Return [x, y] of the center of cell containing provided text 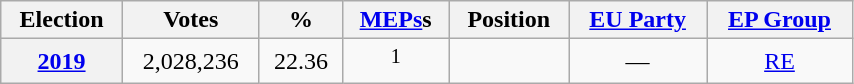
Position [509, 20]
EP Group [780, 20]
2,028,236 [190, 62]
22.36 [300, 62]
1 [396, 62]
— [638, 62]
Votes [190, 20]
RE [780, 62]
2019 [62, 62]
% [300, 20]
EU Party [638, 20]
Election [62, 20]
MEPss [396, 20]
